Locate the cell with the specified text and output its (x, y) center coordinate. 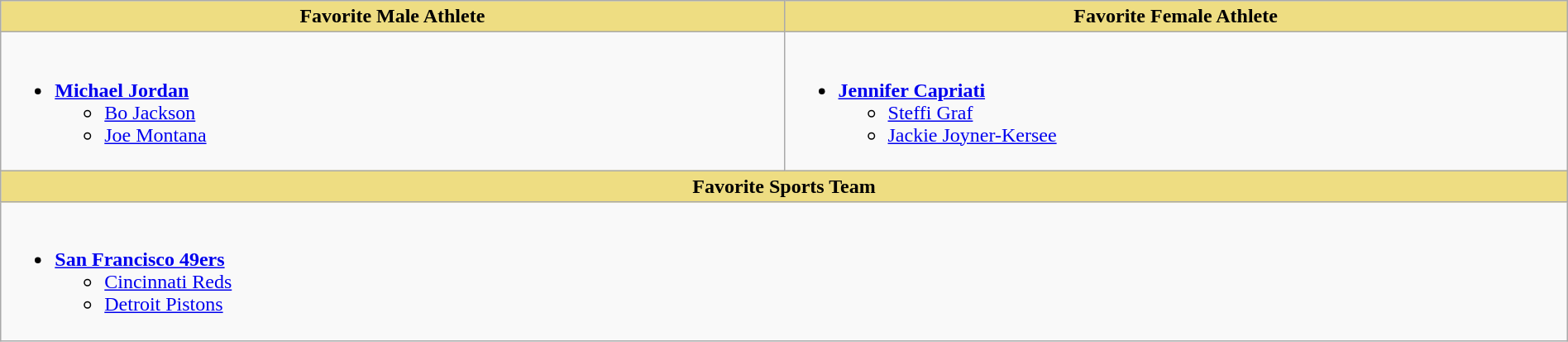
Favorite Female Athlete (1176, 17)
Michael JordanBo JacksonJoe Montana (392, 101)
Favorite Sports Team (784, 186)
Jennifer CapriatiSteffi GrafJackie Joyner-Kersee (1176, 101)
Favorite Male Athlete (392, 17)
San Francisco 49ersCincinnati RedsDetroit Pistons (784, 272)
